Detect which cell encompasses the target text, then output its (x, y) center coordinate. 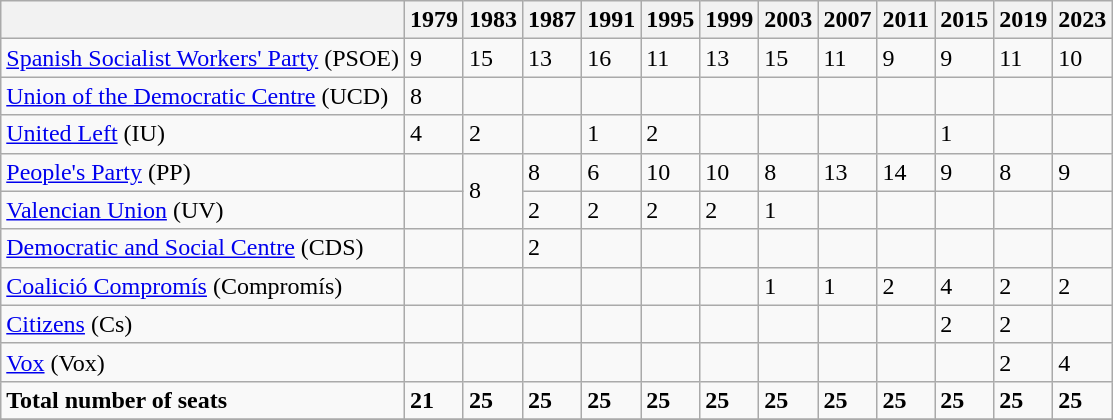
Total number of seats (203, 400)
2011 (906, 20)
United Left (IU) (203, 134)
6 (612, 172)
1983 (492, 20)
1999 (730, 20)
2023 (1082, 20)
1991 (612, 20)
1995 (670, 20)
16 (612, 58)
14 (906, 172)
2003 (788, 20)
2007 (848, 20)
2015 (964, 20)
2019 (1024, 20)
Citizens (Cs) (203, 324)
Coalició Compromís (Compromís) (203, 286)
Spanish Socialist Workers' Party (PSOE) (203, 58)
Vox (Vox) (203, 362)
Union of the Democratic Centre (UCD) (203, 96)
Valencian Union (UV) (203, 210)
1987 (552, 20)
21 (434, 400)
Democratic and Social Centre (CDS) (203, 248)
1979 (434, 20)
People's Party (PP) (203, 172)
